Capture the cell that displays the provided text and extract its (x, y) central coordinate. 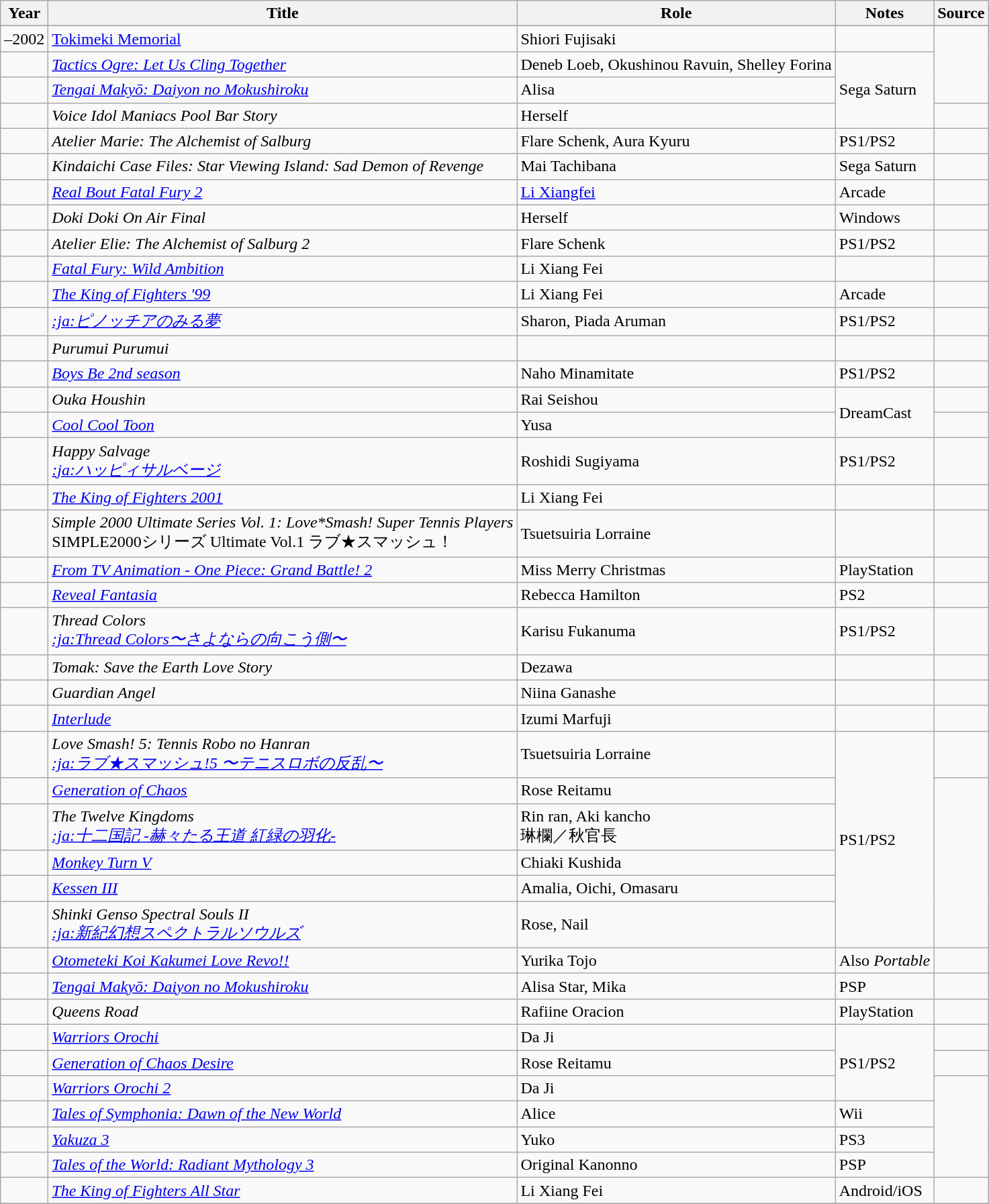
Wii (884, 1114)
Generation of Chaos Desire (283, 1062)
Interlude (283, 718)
Shinki Genso Spectral Souls II:ja:新紀幻想スペクトラルソウルズ (283, 925)
Li Xiangfei (676, 192)
Thread Colors:ja:Thread Colors〜さよならの向こう側〜 (283, 632)
Dezawa (676, 667)
Original Kanonno (676, 1165)
Title (283, 13)
Monkey Turn V (283, 863)
Role (676, 13)
The King of Fighters '99 (283, 294)
Love Smash! 5: Tennis Robo no Hanran:ja:ラブ★スマッシュ!5 〜テニスロボの反乱〜 (283, 754)
Voice Idol Maniacs Pool Bar Story (283, 115)
Deneb Loeb, Okushinou Ravuin, Shelley Forina (676, 64)
Izumi Marfuji (676, 718)
Ouka Houshin (283, 399)
Niina Ganashe (676, 693)
PS3 (884, 1140)
Tomak: Save the Earth Love Story (283, 667)
Warriors Orochi (283, 1037)
Miss Merry Christmas (676, 570)
Alisa Star, Mika (676, 986)
Rin ran, Aki kancho琳欄／秋官長 (676, 827)
Notes (884, 13)
Flare Schenk (676, 243)
Tactics Ogre: Let Us Cling Together (283, 64)
The Twelve Kingdoms:ja:十二国記 -赫々たる王道 紅緑の羽化- (283, 827)
From TV Animation - One Piece: Grand Battle! 2 (283, 570)
Chiaki Kushida (676, 863)
Kessen III (283, 889)
Atelier Marie: The Alchemist of Salburg (283, 141)
DreamCast (884, 412)
Also Portable (884, 960)
Alisa (676, 90)
Tales of Symphonia: Dawn of the New World (283, 1114)
Guardian Angel (283, 693)
Karisu Fukanuma (676, 632)
Warriors Orochi 2 (283, 1089)
Tokimeki Memorial (283, 39)
Amalia, Oichi, Omasaru (676, 889)
Reveal Fantasia (283, 595)
Yuko (676, 1140)
Year (24, 13)
Yakuza 3 (283, 1140)
Happy Salvage:ja:ハッピィサルベージ (283, 461)
Rose, Nail (676, 925)
Roshidi Sugiyama (676, 461)
Rebecca Hamilton (676, 595)
–2002 (24, 39)
Atelier Elie: The Alchemist of Salburg 2 (283, 243)
Kindaichi Case Files: Star Viewing Island: Sad Demon of Revenge (283, 166)
Naho Minamitate (676, 374)
Otometeki Koi Kakumei Love Revo!! (283, 960)
Real Bout Fatal Fury 2 (283, 192)
Flare Schenk, Aura Kyuru (676, 141)
Yurika Tojo (676, 960)
Doki Doki On Air Final (283, 217)
Mai Tachibana (676, 166)
The King of Fighters 2001 (283, 497)
Generation of Chaos (283, 791)
Rai Seishou (676, 399)
PS2 (884, 595)
Rafiine Oracion (676, 1011)
The King of Fighters All Star (283, 1191)
Windows (884, 217)
Cool Cool Toon (283, 425)
Alice (676, 1114)
:ja:ピノッチアのみる夢 (283, 322)
Android/iOS (884, 1191)
Sharon, Piada Aruman (676, 322)
Shiori Fujisaki (676, 39)
Fatal Fury: Wild Ambition (283, 268)
Source (961, 13)
Boys Be 2nd season (283, 374)
Tales of the World: Radiant Mythology 3 (283, 1165)
Purumui Purumui (283, 348)
Yusa (676, 425)
Simple 2000 Ultimate Series Vol. 1: Love*Smash! Super Tennis PlayersSIMPLE2000シリーズ Ultimate Vol.1 ラブ★スマッシュ！ (283, 534)
Queens Road (283, 1011)
